Determine the (X, Y) coordinate at the center of the cell enclosing the given text.  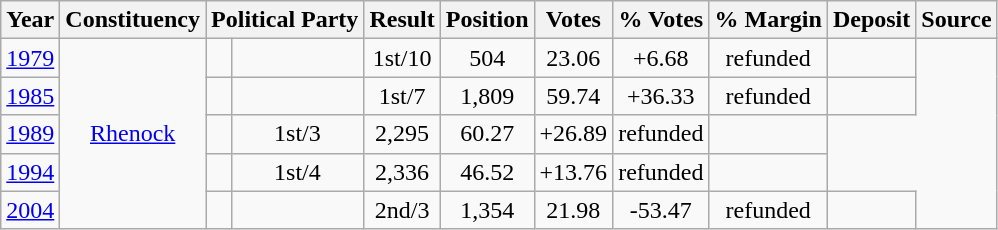
2,295 (402, 134)
Rhenock (133, 134)
1st/10 (402, 58)
-53.47 (661, 210)
23.06 (574, 58)
% Margin (768, 20)
1979 (30, 58)
+13.76 (574, 172)
2004 (30, 210)
+26.89 (574, 134)
1994 (30, 172)
Political Party (285, 20)
1989 (30, 134)
60.27 (487, 134)
Constituency (133, 20)
1st/3 (298, 134)
504 (487, 58)
1,809 (487, 96)
46.52 (487, 172)
2nd/3 (402, 210)
+6.68 (661, 58)
59.74 (574, 96)
Votes (574, 20)
Result (402, 20)
1st/4 (298, 172)
Source (956, 20)
Deposit (871, 20)
Position (487, 20)
1985 (30, 96)
21.98 (574, 210)
1,354 (487, 210)
+36.33 (661, 96)
Year (30, 20)
2,336 (402, 172)
% Votes (661, 20)
1st/7 (402, 96)
